For the text-containing cell, return its midpoint in (x, y) coordinate format. 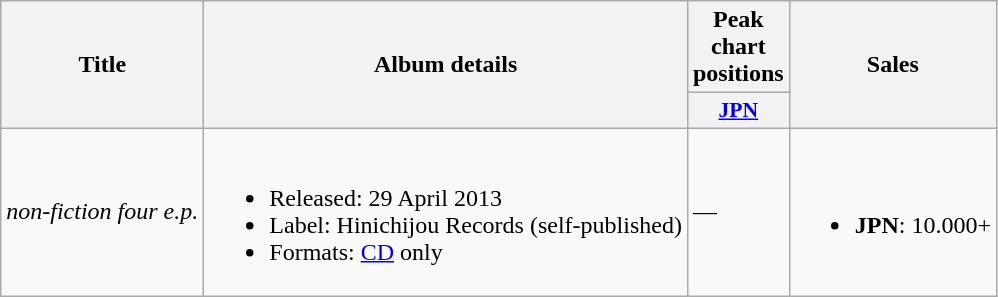
— (738, 212)
Album details (446, 65)
JPN: 10.000+ (892, 212)
JPN (738, 111)
Title (102, 65)
Released: 29 April 2013Label: Hinichijou Records (self-published)Formats: CD only (446, 212)
Peak chart positions (738, 47)
Sales (892, 65)
non-fiction four e.p. (102, 212)
